Extract the (X, Y) coordinate from the center of the cell holding the provided text.  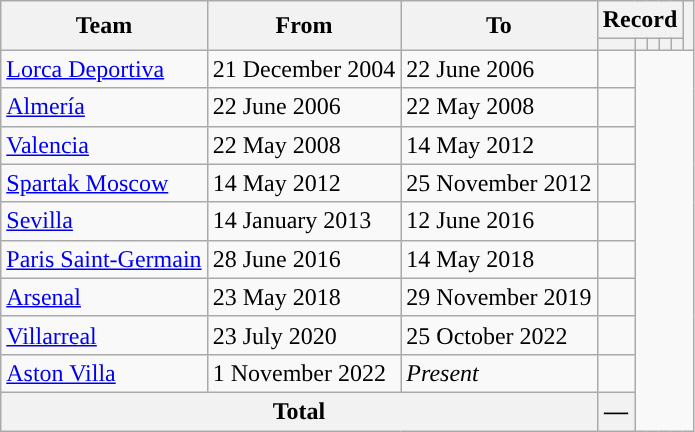
Present (499, 373)
Sevilla (104, 221)
Valencia (104, 145)
Villarreal (104, 335)
14 May 2018 (499, 259)
From (304, 26)
Aston Villa (104, 373)
Almería (104, 107)
Paris Saint-Germain (104, 259)
25 October 2022 (499, 335)
Record (640, 20)
23 July 2020 (304, 335)
1 November 2022 (304, 373)
28 June 2016 (304, 259)
12 June 2016 (499, 221)
23 May 2018 (304, 297)
29 November 2019 (499, 297)
Lorca Deportiva (104, 69)
Team (104, 26)
21 December 2004 (304, 69)
To (499, 26)
Total (299, 411)
Spartak Moscow (104, 183)
— (616, 411)
14 January 2013 (304, 221)
25 November 2012 (499, 183)
Arsenal (104, 297)
